Capture the cell that displays the provided text and extract its (X, Y) central coordinate. 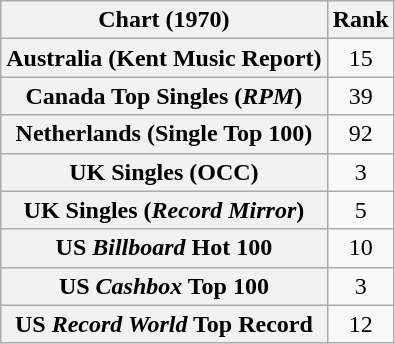
Chart (1970) (164, 20)
UK Singles (OCC) (164, 172)
US Billboard Hot 100 (164, 248)
US Record World Top Record (164, 324)
Rank (360, 20)
Netherlands (Single Top 100) (164, 134)
15 (360, 58)
UK Singles (Record Mirror) (164, 210)
12 (360, 324)
US Cashbox Top 100 (164, 286)
39 (360, 96)
Australia (Kent Music Report) (164, 58)
92 (360, 134)
10 (360, 248)
5 (360, 210)
Canada Top Singles (RPM) (164, 96)
